For the text-containing cell, return its midpoint in [X, Y] coordinate format. 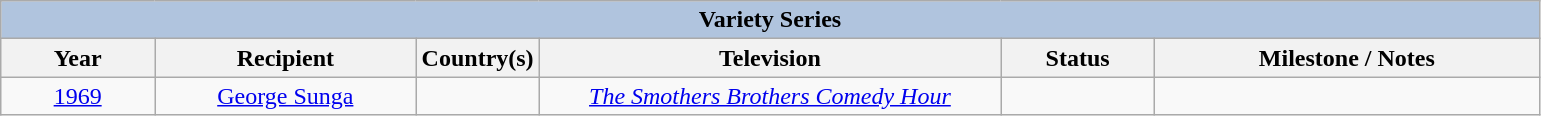
Variety Series [770, 20]
George Sunga [286, 96]
The Smothers Brothers Comedy Hour [770, 96]
Recipient [286, 58]
Country(s) [478, 58]
1969 [78, 96]
Milestone / Notes [1346, 58]
Television [770, 58]
Status [1078, 58]
Year [78, 58]
